Determine the [x, y] coordinate at the center of the cell enclosing the given text.  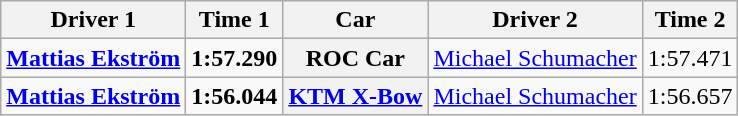
1:56.044 [234, 96]
Driver 1 [94, 20]
Time 1 [234, 20]
1:57.290 [234, 58]
Time 2 [690, 20]
Driver 2 [535, 20]
KTM X-Bow [356, 96]
1:57.471 [690, 58]
ROC Car [356, 58]
1:56.657 [690, 96]
Car [356, 20]
